Identify which cell holds the provided text, then report its [x, y] central coordinate. 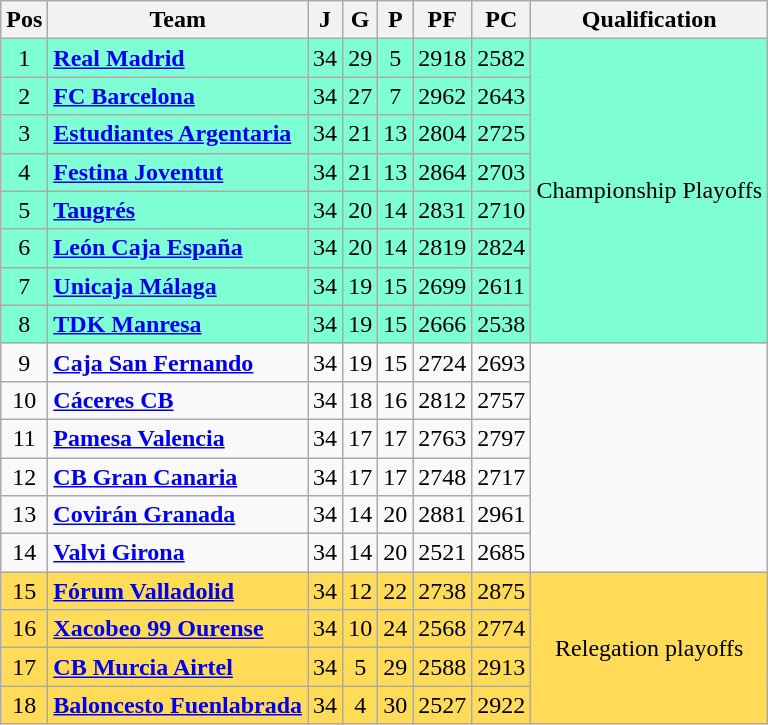
2961 [502, 515]
2918 [442, 58]
2864 [442, 172]
2568 [442, 629]
2763 [442, 438]
2666 [442, 324]
2643 [502, 96]
2922 [502, 705]
FC Barcelona [178, 96]
Pos [24, 20]
2725 [502, 134]
2824 [502, 248]
Unicaja Málaga [178, 286]
2881 [442, 515]
J [326, 20]
2693 [502, 362]
11 [24, 438]
CB Murcia Airtel [178, 667]
2 [24, 96]
2527 [442, 705]
Xacobeo 99 Ourense [178, 629]
G [360, 20]
2757 [502, 400]
Covirán Granada [178, 515]
8 [24, 324]
Pamesa Valencia [178, 438]
2748 [442, 477]
Qualification [650, 20]
27 [360, 96]
Relegation playoffs [650, 648]
2703 [502, 172]
Festina Joventut [178, 172]
2804 [442, 134]
Cáceres CB [178, 400]
24 [396, 629]
2685 [502, 553]
Taugrés [178, 210]
2582 [502, 58]
Championship Playoffs [650, 191]
2875 [502, 591]
2962 [442, 96]
PF [442, 20]
Estudiantes Argentaria [178, 134]
3 [24, 134]
2812 [442, 400]
2738 [442, 591]
22 [396, 591]
1 [24, 58]
9 [24, 362]
2774 [502, 629]
2913 [502, 667]
CB Gran Canaria [178, 477]
PC [502, 20]
30 [396, 705]
2538 [502, 324]
León Caja España [178, 248]
2724 [442, 362]
TDK Manresa [178, 324]
2588 [442, 667]
2797 [502, 438]
Team [178, 20]
2699 [442, 286]
2819 [442, 248]
6 [24, 248]
2710 [502, 210]
2521 [442, 553]
Fórum Valladolid [178, 591]
2611 [502, 286]
Real Madrid [178, 58]
Caja San Fernando [178, 362]
P [396, 20]
2831 [442, 210]
Baloncesto Fuenlabrada [178, 705]
2717 [502, 477]
Valvi Girona [178, 553]
